For the text-containing cell, return its midpoint in (X, Y) coordinate format. 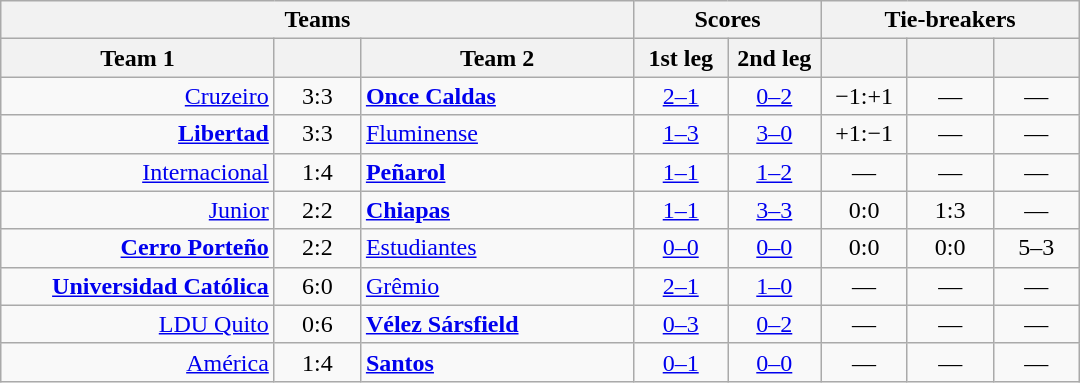
Universidad Católica (138, 286)
Fluminense (497, 134)
Chiapas (497, 210)
1–2 (775, 172)
Team 1 (138, 58)
5–3 (1036, 248)
América (138, 362)
0–3 (681, 324)
Peñarol (497, 172)
Santos (497, 362)
1:3 (950, 210)
Teams (318, 20)
Cruzeiro (138, 96)
3–0 (775, 134)
Team 2 (497, 58)
6:0 (317, 286)
Libertad (138, 134)
Vélez Sársfield (497, 324)
LDU Quito (138, 324)
3–3 (775, 210)
1–0 (775, 286)
Grêmio (497, 286)
Internacional (138, 172)
1–3 (681, 134)
−1:+1 (864, 96)
0–1 (681, 362)
Estudiantes (497, 248)
Once Caldas (497, 96)
Junior (138, 210)
Tie-breakers (950, 20)
0:6 (317, 324)
Scores (728, 20)
+1:−1 (864, 134)
1st leg (681, 58)
Cerro Porteño (138, 248)
2nd leg (775, 58)
